Pinpoint the cell where the given text exists, returning its [X, Y] midpoint coordinate. 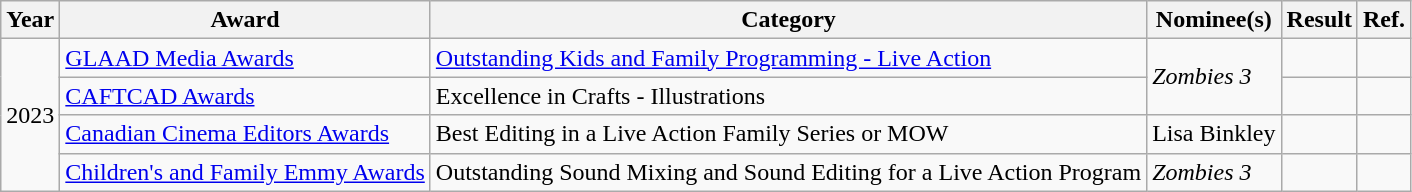
Canadian Cinema Editors Awards [245, 134]
2023 [30, 115]
Ref. [1384, 20]
Outstanding Sound Mixing and Sound Editing for a Live Action Program [788, 172]
Children's and Family Emmy Awards [245, 172]
Result [1319, 20]
Nominee(s) [1214, 20]
Best Editing in a Live Action Family Series or MOW [788, 134]
GLAAD Media Awards [245, 58]
Lisa Binkley [1214, 134]
Category [788, 20]
Year [30, 20]
Excellence in Crafts - Illustrations [788, 96]
CAFTCAD Awards [245, 96]
Outstanding Kids and Family Programming - Live Action [788, 58]
Award [245, 20]
